Scan for the cell matching the given text and deliver its [X, Y] coordinate at center. 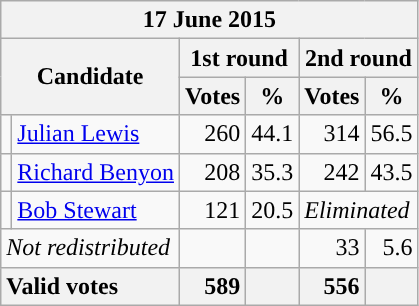
121 [213, 210]
Julian Lewis [96, 134]
35.3 [272, 172]
5.6 [392, 248]
20.5 [272, 210]
Richard Benyon [96, 172]
43.5 [392, 172]
17 June 2015 [210, 20]
Not redistributed [90, 248]
589 [213, 286]
44.1 [272, 134]
Candidate [90, 77]
260 [213, 134]
Valid votes [90, 286]
Bob Stewart [96, 210]
208 [213, 172]
314 [332, 134]
242 [332, 172]
33 [332, 248]
1st round [240, 58]
556 [332, 286]
Eliminated [358, 210]
2nd round [358, 58]
56.5 [392, 134]
